Capture the cell that displays the provided text and extract its [X, Y] central coordinate. 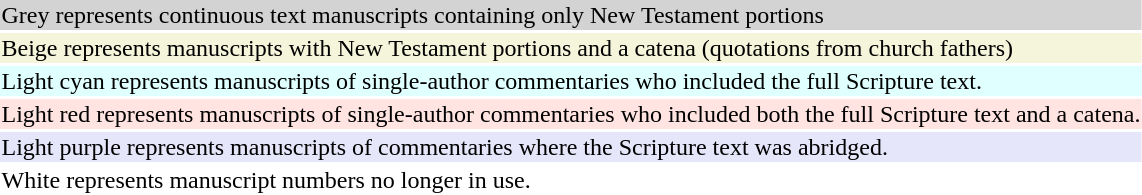
Grey represents continuous text manuscripts containing only New Testament portions [571, 15]
Light red represents manuscripts of single-author commentaries who included both the full Scripture text and a catena. [571, 114]
Light purple represents manuscripts of commentaries where the Scripture text was abridged. [571, 147]
White represents manuscript numbers no longer in use. [571, 180]
Light cyan represents manuscripts of single-author commentaries who included the full Scripture text. [571, 81]
Beige represents manuscripts with New Testament portions and a catena (quotations from church fathers) [571, 48]
